Pinpoint the cell where the given text exists, returning its (x, y) midpoint coordinate. 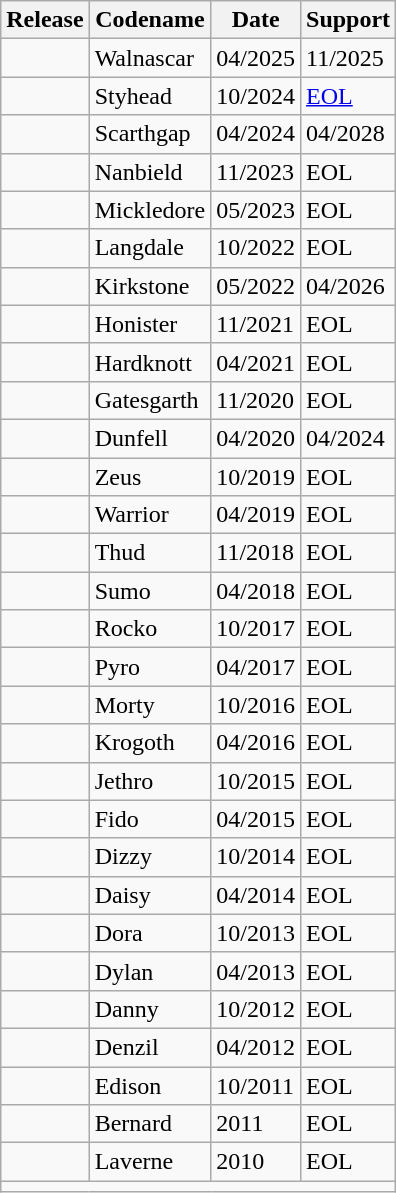
Sumo (150, 591)
04/2025 (256, 58)
Scarthgap (150, 134)
04/2013 (256, 971)
10/2012 (256, 1009)
Warrior (150, 515)
Dizzy (150, 857)
Edison (150, 1085)
Dunfell (150, 438)
Langdale (150, 248)
10/2017 (256, 629)
05/2022 (256, 286)
Denzil (150, 1047)
2011 (256, 1124)
2010 (256, 1162)
04/2017 (256, 667)
Laverne (150, 1162)
Morty (150, 705)
Krogoth (150, 743)
Dora (150, 933)
04/2015 (256, 819)
Thud (150, 553)
11/2018 (256, 553)
Fido (150, 819)
Date (256, 20)
Kirkstone (150, 286)
Support (348, 20)
11/2020 (256, 400)
Styhead (150, 96)
Dylan (150, 971)
10/2011 (256, 1085)
Rocko (150, 629)
04/2014 (256, 895)
05/2023 (256, 210)
04/2020 (256, 438)
10/2013 (256, 933)
04/2026 (348, 286)
Hardknott (150, 362)
Honister (150, 324)
Bernard (150, 1124)
04/2019 (256, 515)
10/2022 (256, 248)
Walnascar (150, 58)
10/2015 (256, 781)
10/2024 (256, 96)
11/2025 (348, 58)
10/2019 (256, 477)
04/2016 (256, 743)
10/2016 (256, 705)
04/2012 (256, 1047)
Zeus (150, 477)
Danny (150, 1009)
Codename (150, 20)
Pyro (150, 667)
Daisy (150, 895)
04/2028 (348, 134)
11/2021 (256, 324)
Mickledore (150, 210)
11/2023 (256, 172)
04/2021 (256, 362)
04/2018 (256, 591)
Jethro (150, 781)
Nanbield (150, 172)
Release (45, 20)
Gatesgarth (150, 400)
10/2014 (256, 857)
